From the cell containing the given text, extract its center point as [X, Y] coordinate. 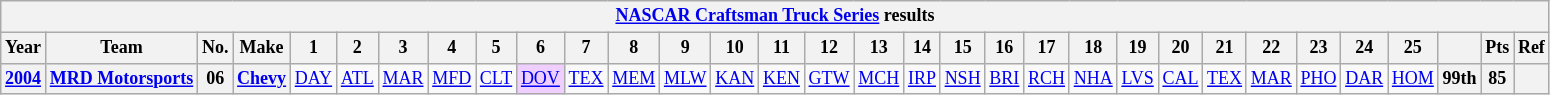
21 [1225, 48]
GTW [829, 78]
5 [496, 48]
PHO [1318, 78]
RCH [1047, 78]
8 [634, 48]
99th [1460, 78]
Team [121, 48]
Make [262, 48]
9 [686, 48]
17 [1047, 48]
Ref [1532, 48]
24 [1364, 48]
NHA [1093, 78]
15 [962, 48]
MRD Motorsports [121, 78]
1 [313, 48]
4 [452, 48]
MFD [452, 78]
12 [829, 48]
HOM [1414, 78]
13 [879, 48]
LVS [1138, 78]
11 [782, 48]
No. [216, 48]
22 [1271, 48]
NSH [962, 78]
2004 [24, 78]
MEM [634, 78]
KEN [782, 78]
16 [1004, 48]
KAN [735, 78]
ATL [357, 78]
DAY [313, 78]
06 [216, 78]
Chevy [262, 78]
6 [541, 48]
18 [1093, 48]
CAL [1180, 78]
DAR [1364, 78]
CLT [496, 78]
MCH [879, 78]
IRP [922, 78]
7 [586, 48]
25 [1414, 48]
NASCAR Craftsman Truck Series results [775, 16]
85 [1498, 78]
10 [735, 48]
Year [24, 48]
19 [1138, 48]
14 [922, 48]
DOV [541, 78]
BRI [1004, 78]
20 [1180, 48]
2 [357, 48]
MLW [686, 78]
3 [403, 48]
23 [1318, 48]
Pts [1498, 48]
